Output the [x, y] coordinate of the center of the cell containing the given text.  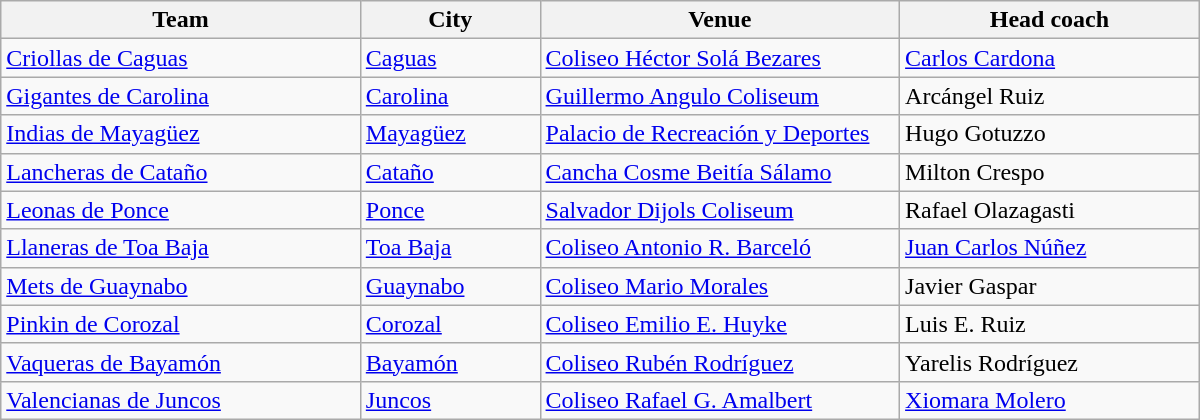
Coliseo Rafael G. Amalbert [720, 400]
Mets de Guaynabo [181, 286]
Valencianas de Juncos [181, 400]
Venue [720, 20]
Coliseo Antonio R. Barceló [720, 248]
City [450, 20]
Salvador Dijols Coliseum [720, 210]
Corozal [450, 324]
Criollas de Caguas [181, 58]
Arcángel Ruiz [1050, 96]
Vaqueras de Bayamón [181, 362]
Team [181, 20]
Juncos [450, 400]
Cancha Cosme Beitía Sálamo [720, 172]
Yarelis Rodríguez [1050, 362]
Coliseo Rubén Rodríguez [720, 362]
Ponce [450, 210]
Palacio de Recreación y Deportes [720, 134]
Coliseo Héctor Solá Bezares [720, 58]
Cataño [450, 172]
Rafael Olazagasti [1050, 210]
Xiomara Molero [1050, 400]
Javier Gaspar [1050, 286]
Carlos Cardona [1050, 58]
Coliseo Emilio E. Huyke [720, 324]
Pinkin de Corozal [181, 324]
Mayagüez [450, 134]
Leonas de Ponce [181, 210]
Bayamón [450, 362]
Hugo Gotuzzo [1050, 134]
Guaynabo [450, 286]
Caguas [450, 58]
Carolina [450, 96]
Luis E. Ruiz [1050, 324]
Coliseo Mario Morales [720, 286]
Guillermo Angulo Coliseum [720, 96]
Head coach [1050, 20]
Llaneras de Toa Baja [181, 248]
Juan Carlos Núñez [1050, 248]
Milton Crespo [1050, 172]
Lancheras de Cataño [181, 172]
Gigantes de Carolina [181, 96]
Toa Baja [450, 248]
Indias de Mayagüez [181, 134]
